Find where the given text appears and provide that cell's center as (x, y) coordinate. 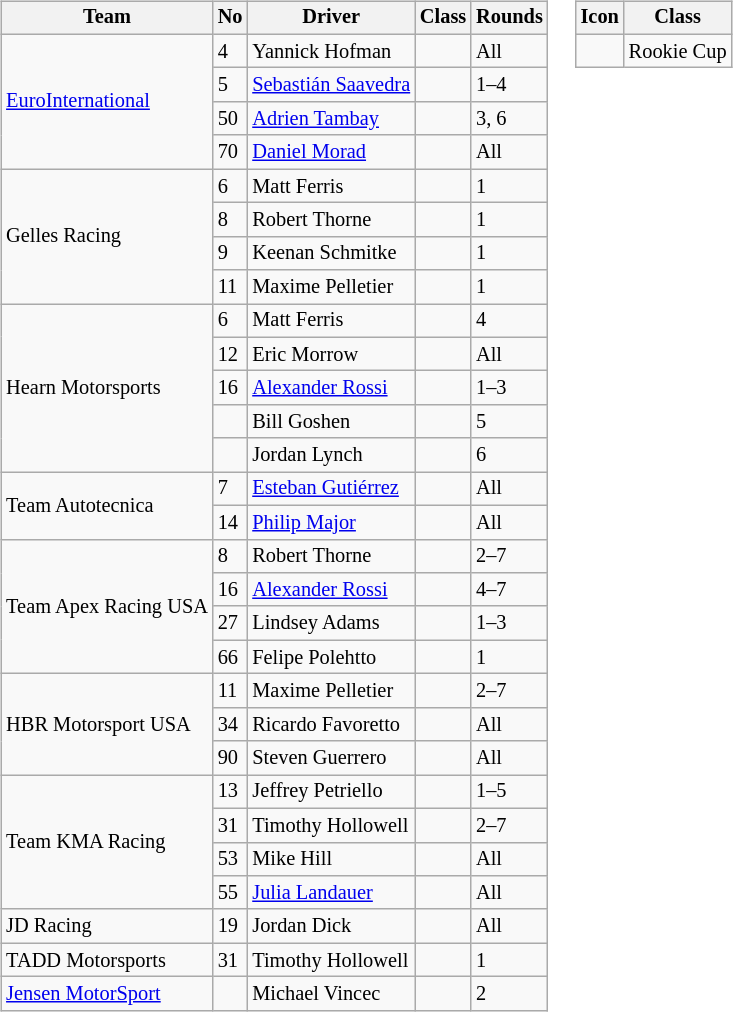
Driver (331, 18)
2 (510, 994)
Adrien Tambay (331, 119)
12 (230, 354)
14 (230, 522)
Keenan Schmitke (331, 253)
Jensen MotorSport (107, 994)
1–5 (510, 792)
Icon (600, 18)
HBR Motorsport USA (107, 724)
4–7 (510, 590)
66 (230, 657)
27 (230, 623)
9 (230, 253)
34 (230, 724)
Michael Vincec (331, 994)
Rounds (510, 18)
TADD Motorsports (107, 960)
Team KMA Racing (107, 842)
Sebastián Saavedra (331, 85)
No (230, 18)
Felipe Polehtto (331, 657)
Jordan Lynch (331, 455)
Julia Landauer (331, 893)
Mike Hill (331, 859)
Team Apex Racing USA (107, 606)
50 (230, 119)
Eric Morrow (331, 354)
Jeffrey Petriello (331, 792)
Team (107, 18)
Yannick Hofman (331, 51)
19 (230, 926)
55 (230, 893)
Bill Goshen (331, 422)
Esteban Gutiérrez (331, 489)
3, 6 (510, 119)
90 (230, 758)
13 (230, 792)
Team Autotecnica (107, 506)
Daniel Morad (331, 152)
Philip Major (331, 522)
Steven Guerrero (331, 758)
Gelles Racing (107, 236)
70 (230, 152)
EuroInternational (107, 102)
Hearn Motorsports (107, 388)
1–4 (510, 85)
Ricardo Favoretto (331, 724)
Lindsey Adams (331, 623)
JD Racing (107, 926)
53 (230, 859)
7 (230, 489)
Rookie Cup (678, 51)
Jordan Dick (331, 926)
